Return [X, Y] of the center of cell containing provided text 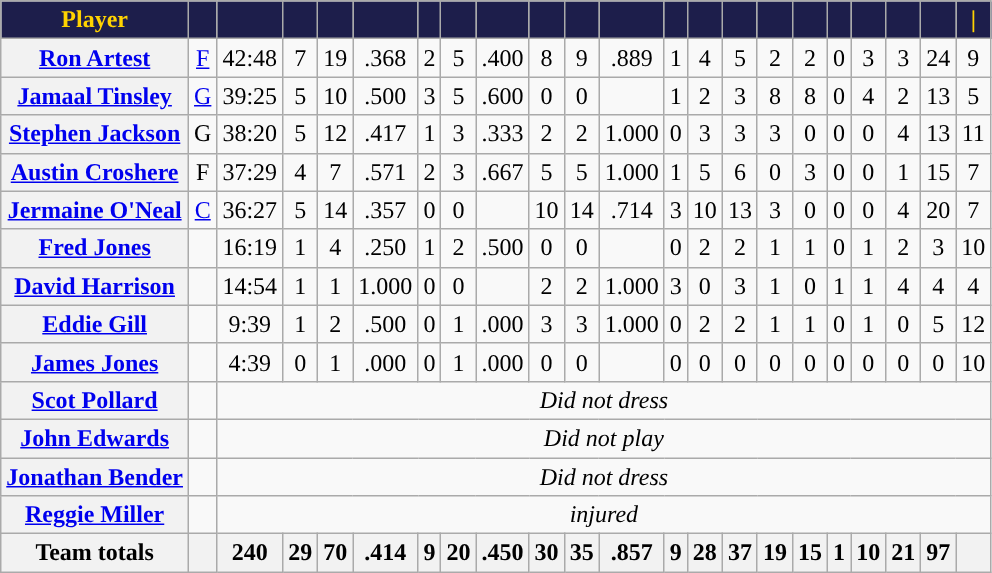
.250 [386, 248]
28 [704, 553]
24 [938, 58]
.450 [502, 553]
Eddie Gill [95, 324]
35 [582, 553]
30 [546, 553]
Team totals [95, 553]
21 [904, 553]
4:39 [250, 362]
16:19 [250, 248]
C [203, 210]
.417 [386, 134]
Fred Jones [95, 248]
James Jones [95, 362]
240 [250, 553]
David Harrison [95, 286]
| [974, 20]
injured [604, 515]
.333 [502, 134]
.667 [502, 172]
.571 [386, 172]
.368 [386, 58]
36:27 [250, 210]
37:29 [250, 172]
.600 [502, 96]
Ron Artest [95, 58]
Reggie Miller [95, 515]
Stephen Jackson [95, 134]
Player [95, 20]
.889 [632, 58]
.857 [632, 553]
Jonathan Bender [95, 477]
6 [740, 172]
11 [974, 134]
14:54 [250, 286]
.400 [502, 58]
97 [938, 553]
Jermaine O'Neal [95, 210]
37 [740, 553]
Austin Croshere [95, 172]
39:25 [250, 96]
Scot Pollard [95, 400]
John Edwards [95, 438]
42:48 [250, 58]
.357 [386, 210]
Jamaal Tinsley [95, 96]
38:20 [250, 134]
9:39 [250, 324]
.714 [632, 210]
Did not play [604, 438]
29 [300, 553]
70 [336, 553]
.414 [386, 553]
